Output the (X, Y) coordinate of the center of the cell containing the given text.  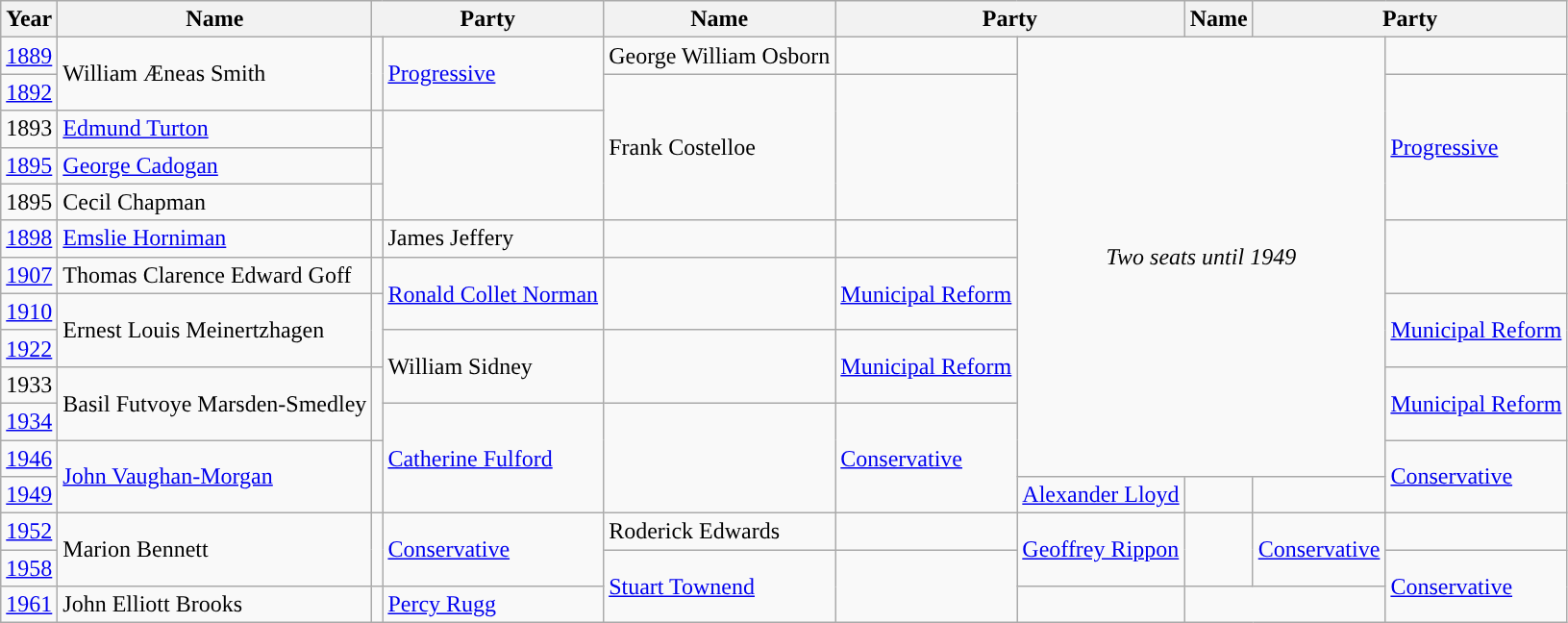
1892 (29, 92)
1889 (29, 56)
1893 (29, 129)
Geoffrey Rippon (1101, 550)
George Cadogan (215, 165)
1952 (29, 532)
Roderick Edwards (719, 532)
1898 (29, 238)
1946 (29, 459)
William Æneas Smith (215, 74)
Marion Bennett (215, 550)
Frank Costelloe (719, 147)
Thomas Clarence Edward Goff (215, 275)
1922 (29, 348)
James Jeffery (493, 238)
John Vaughan-Morgan (215, 477)
1958 (29, 568)
1961 (29, 605)
Alexander Lloyd (1101, 495)
1949 (29, 495)
1933 (29, 385)
Emslie Horniman (215, 238)
Two seats until 1949 (1202, 258)
1910 (29, 311)
1907 (29, 275)
1934 (29, 421)
Catherine Fulford (493, 458)
Edmund Turton (215, 129)
George William Osborn (719, 56)
Cecil Chapman (215, 202)
Percy Rugg (493, 605)
Ernest Louis Meinertzhagen (215, 330)
Stuart Townend (719, 586)
Year (29, 19)
William Sidney (493, 366)
Basil Futvoye Marsden-Smedley (215, 403)
John Elliott Brooks (215, 605)
Ronald Collet Norman (493, 293)
